Return (x, y) of the center of cell containing provided text 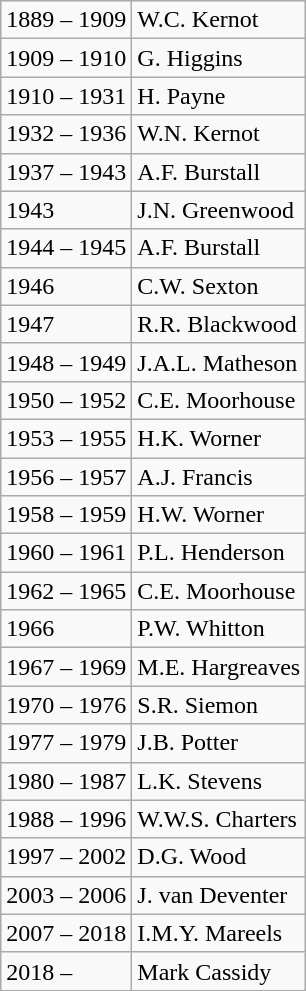
W.N. Kernot (219, 134)
G. Higgins (219, 58)
1944 – 1945 (66, 248)
1932 – 1936 (66, 134)
S.R. Siemon (219, 705)
A.J. Francis (219, 477)
1937 – 1943 (66, 172)
D.G. Wood (219, 857)
J. van Deventer (219, 895)
P.W. Whitton (219, 629)
1947 (66, 324)
L.K. Stevens (219, 781)
1950 – 1952 (66, 400)
1958 – 1959 (66, 515)
1980 – 1987 (66, 781)
1953 – 1955 (66, 438)
2007 – 2018 (66, 933)
J.A.L. Matheson (219, 362)
W.W.S. Charters (219, 819)
P.L. Henderson (219, 553)
1946 (66, 286)
1956 – 1957 (66, 477)
H.K. Worner (219, 438)
1910 – 1931 (66, 96)
1962 – 1965 (66, 591)
C.W. Sexton (219, 286)
I.M.Y. Mareels (219, 933)
2018 – (66, 971)
1966 (66, 629)
H. Payne (219, 96)
1967 – 1969 (66, 667)
M.E. Hargreaves (219, 667)
H.W. Worner (219, 515)
1960 – 1961 (66, 553)
1970 – 1976 (66, 705)
1909 – 1910 (66, 58)
1889 – 1909 (66, 20)
1943 (66, 210)
J.N. Greenwood (219, 210)
1948 – 1949 (66, 362)
R.R. Blackwood (219, 324)
1988 – 1996 (66, 819)
1977 – 1979 (66, 743)
W.C. Kernot (219, 20)
J.B. Potter (219, 743)
1997 – 2002 (66, 857)
Mark Cassidy (219, 971)
2003 – 2006 (66, 895)
